For the text-containing cell, return its midpoint in [X, Y] coordinate format. 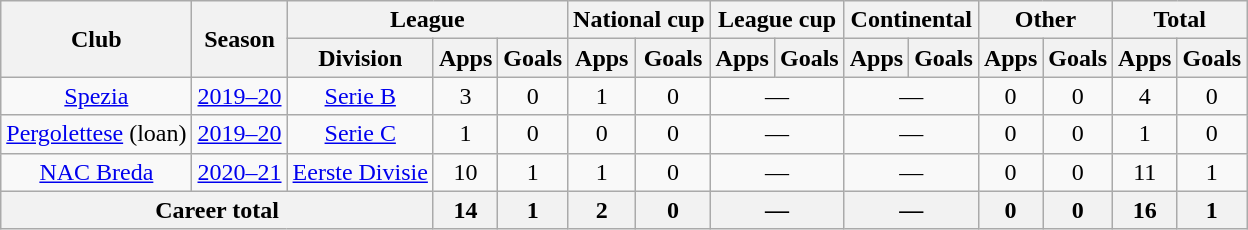
4 [1145, 96]
Spezia [96, 96]
NAC Breda [96, 172]
Total [1180, 20]
Serie B [360, 96]
3 [465, 96]
Other [1045, 20]
2020–21 [240, 172]
14 [465, 210]
Division [360, 58]
League [428, 20]
Serie C [360, 134]
Eerste Divisie [360, 172]
National cup [639, 20]
Continental [911, 20]
League cup [777, 20]
11 [1145, 172]
Season [240, 39]
16 [1145, 210]
2 [602, 210]
Pergolettese (loan) [96, 134]
10 [465, 172]
Club [96, 39]
Career total [218, 210]
